Provide the [x, y] coordinate of the cell's center where the given text is located.  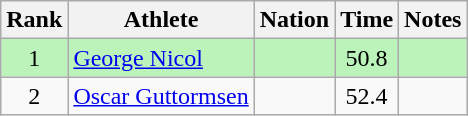
50.8 [367, 58]
52.4 [367, 96]
Notes [433, 20]
Nation [294, 20]
2 [34, 96]
Athlete [161, 20]
Time [367, 20]
George Nicol [161, 58]
Rank [34, 20]
Oscar Guttormsen [161, 96]
1 [34, 58]
